Pinpoint the cell where the given text exists, returning its (x, y) midpoint coordinate. 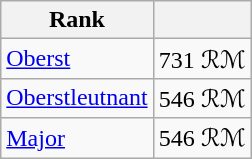
731 ℛℳ (202, 59)
Oberst (77, 59)
Oberstleutnant (77, 98)
Rank (77, 20)
Major (77, 138)
